From the cell containing the given text, extract its center point as (X, Y) coordinate. 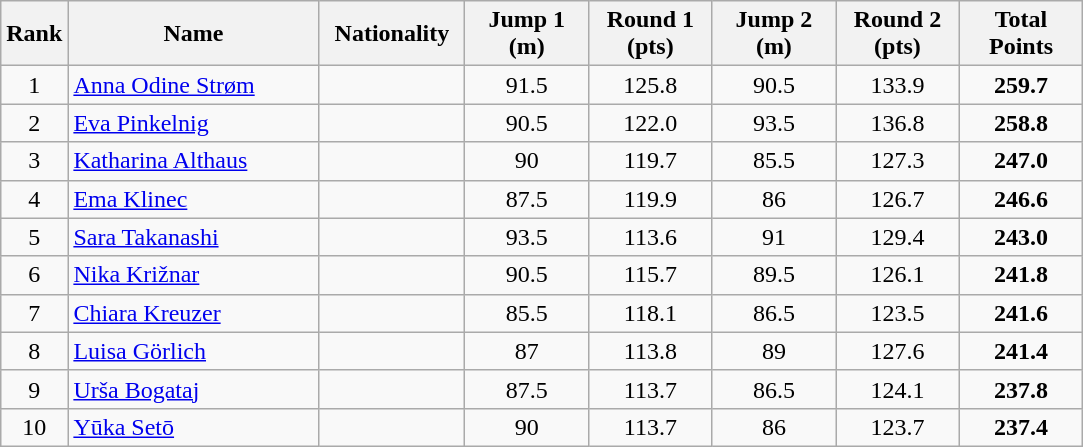
241.6 (1021, 313)
133.9 (898, 85)
6 (34, 275)
Jump 1 (m) (527, 34)
7 (34, 313)
Chiara Kreuzer (194, 313)
258.8 (1021, 123)
119.9 (651, 199)
Eva Pinkelnig (194, 123)
10 (34, 427)
Name (194, 34)
9 (34, 389)
237.4 (1021, 427)
Rank (34, 34)
127.3 (898, 161)
127.6 (898, 351)
Anna Odine Strøm (194, 85)
136.8 (898, 123)
118.1 (651, 313)
Ema Klinec (194, 199)
124.1 (898, 389)
259.7 (1021, 85)
241.8 (1021, 275)
91 (774, 237)
243.0 (1021, 237)
5 (34, 237)
1 (34, 85)
129.4 (898, 237)
241.4 (1021, 351)
113.6 (651, 237)
Luisa Görlich (194, 351)
89 (774, 351)
125.8 (651, 85)
Total Points (1021, 34)
91.5 (527, 85)
Nationality (392, 34)
126.7 (898, 199)
122.0 (651, 123)
123.7 (898, 427)
123.5 (898, 313)
Katharina Althaus (194, 161)
89.5 (774, 275)
8 (34, 351)
Urša Bogataj (194, 389)
113.8 (651, 351)
115.7 (651, 275)
126.1 (898, 275)
4 (34, 199)
246.6 (1021, 199)
2 (34, 123)
Yūka Setō (194, 427)
Sara Takanashi (194, 237)
3 (34, 161)
119.7 (651, 161)
237.8 (1021, 389)
247.0 (1021, 161)
Round 1 (pts) (651, 34)
Round 2 (pts) (898, 34)
87 (527, 351)
Nika Križnar (194, 275)
Jump 2 (m) (774, 34)
